Determine the [X, Y] coordinate at the center of the cell enclosing the given text.  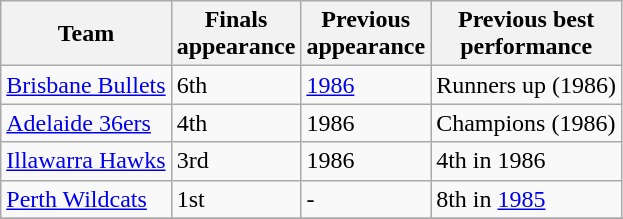
6th [236, 85]
Illawarra Hawks [86, 161]
3rd [236, 161]
4th [236, 123]
Brisbane Bullets [86, 85]
Runners up (1986) [526, 85]
Perth Wildcats [86, 199]
Team [86, 34]
Adelaide 36ers [86, 123]
4th in 1986 [526, 161]
Previousappearance [366, 34]
Finalsappearance [236, 34]
8th in 1985 [526, 199]
Previous bestperformance [526, 34]
- [366, 199]
Champions (1986) [526, 123]
1st [236, 199]
